Find where the given text appears and provide that cell's center as [x, y] coordinate. 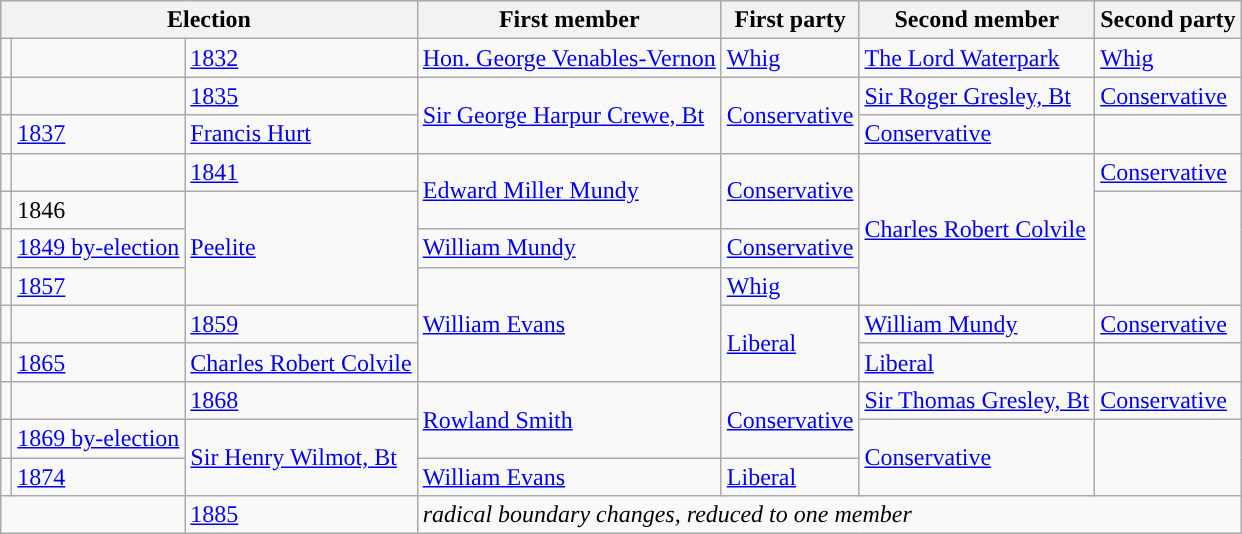
Sir Roger Gresley, Bt [977, 96]
1841 [301, 172]
First party [790, 20]
First member [569, 20]
1874 [98, 477]
1859 [301, 324]
1849 by-election [98, 248]
Francis Hurt [301, 134]
Sir Thomas Gresley, Bt [977, 400]
Second member [977, 20]
1846 [98, 210]
The Lord Waterpark [977, 58]
1869 by-election [98, 438]
1832 [301, 58]
1835 [301, 96]
Hon. George Venables-Vernon [569, 58]
1885 [301, 515]
Edward Miller Mundy [569, 191]
1865 [98, 362]
radical boundary changes, reduced to one member [829, 515]
Sir Henry Wilmot, Bt [301, 457]
Sir George Harpur Crewe, Bt [569, 115]
Second party [1168, 20]
Rowland Smith [569, 419]
1868 [301, 400]
1837 [98, 134]
1857 [98, 286]
Peelite [301, 248]
Election [209, 20]
